Provide the [X, Y] coordinate of the cell's center where the given text is located.  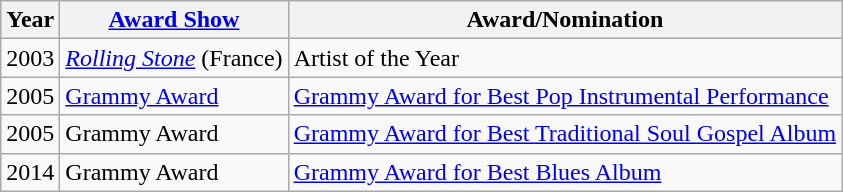
Grammy Award for Best Pop Instrumental Performance [565, 96]
Award/Nomination [565, 20]
Award Show [174, 20]
Rolling Stone (France) [174, 58]
2014 [30, 172]
Year [30, 20]
2003 [30, 58]
Grammy Award for Best Traditional Soul Gospel Album [565, 134]
Grammy Award for Best Blues Album [565, 172]
Artist of the Year [565, 58]
